Scan for the cell matching the given text and deliver its [x, y] coordinate at center. 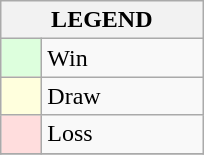
Draw [122, 96]
Win [122, 58]
LEGEND [102, 20]
Loss [122, 134]
